Search for the cell housing the specified text and yield its (X, Y) center coordinate. 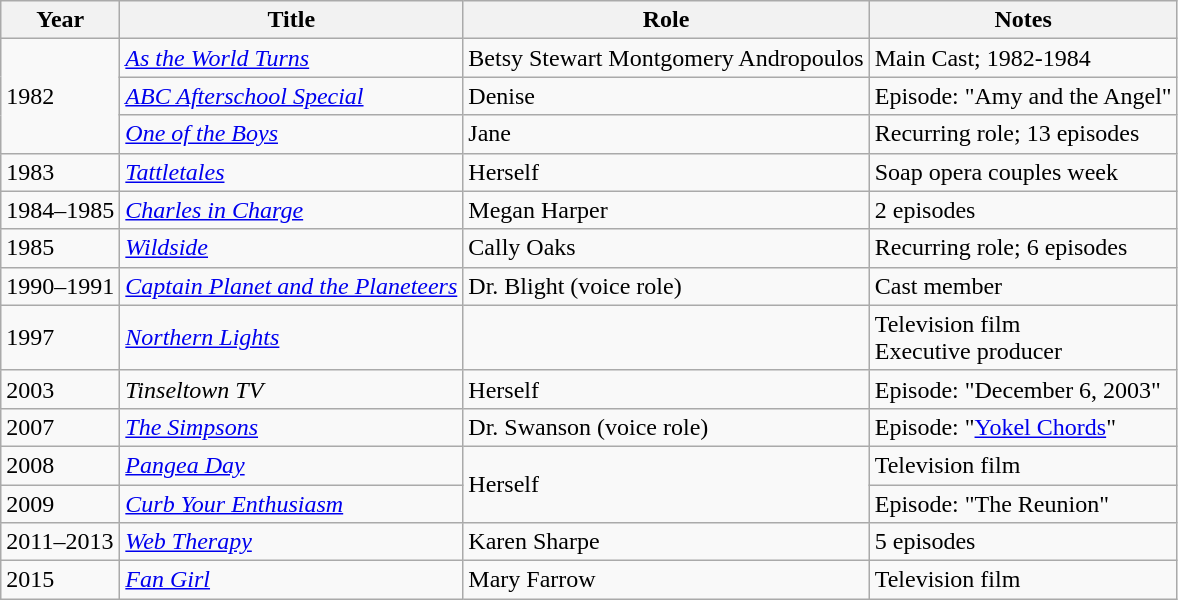
1985 (60, 248)
Mary Farrow (666, 580)
Northern Lights (292, 338)
Betsy Stewart Montgomery Andropoulos (666, 58)
Main Cast; 1982-1984 (1023, 58)
2015 (60, 580)
Jane (666, 134)
Dr. Blight (voice role) (666, 286)
Title (292, 20)
Television filmExecutive producer (1023, 338)
2009 (60, 503)
2007 (60, 427)
Dr. Swanson (voice role) (666, 427)
One of the Boys (292, 134)
Tattletales (292, 172)
1983 (60, 172)
Fan Girl (292, 580)
Captain Planet and the Planeteers (292, 286)
2 episodes (1023, 210)
1990–1991 (60, 286)
Charles in Charge (292, 210)
Denise (666, 96)
ABC Afterschool Special (292, 96)
Episode: "The Reunion" (1023, 503)
Karen Sharpe (666, 542)
Recurring role; 13 episodes (1023, 134)
5 episodes (1023, 542)
Recurring role; 6 episodes (1023, 248)
As the World Turns (292, 58)
1982 (60, 96)
Year (60, 20)
Soap opera couples week (1023, 172)
Megan Harper (666, 210)
2008 (60, 465)
Cast member (1023, 286)
Curb Your Enthusiasm (292, 503)
Pangea Day (292, 465)
Notes (1023, 20)
Episode: "Yokel Chords" (1023, 427)
2003 (60, 389)
Episode: "December 6, 2003" (1023, 389)
1997 (60, 338)
Role (666, 20)
Episode: "Amy and the Angel" (1023, 96)
2011–2013 (60, 542)
Web Therapy (292, 542)
Wildside (292, 248)
Cally Oaks (666, 248)
The Simpsons (292, 427)
1984–1985 (60, 210)
Tinseltown TV (292, 389)
